From the cell containing the given text, extract its center point as (X, Y) coordinate. 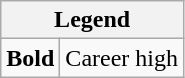
Legend (92, 20)
Career high (122, 58)
Bold (30, 58)
